Return (x, y) of the center of cell containing provided text 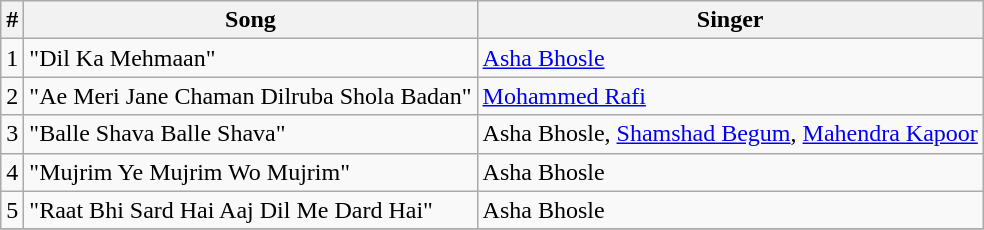
3 (12, 134)
"Balle Shava Balle Shava" (250, 134)
"Mujrim Ye Mujrim Wo Mujrim" (250, 172)
2 (12, 96)
# (12, 20)
4 (12, 172)
Singer (730, 20)
Asha Bhosle, Shamshad Begum, Mahendra Kapoor (730, 134)
Mohammed Rafi (730, 96)
1 (12, 58)
5 (12, 210)
Song (250, 20)
"Raat Bhi Sard Hai Aaj Dil Me Dard Hai" (250, 210)
"Dil Ka Mehmaan" (250, 58)
"Ae Meri Jane Chaman Dilruba Shola Badan" (250, 96)
